Detect which cell encompasses the target text, then output its (x, y) center coordinate. 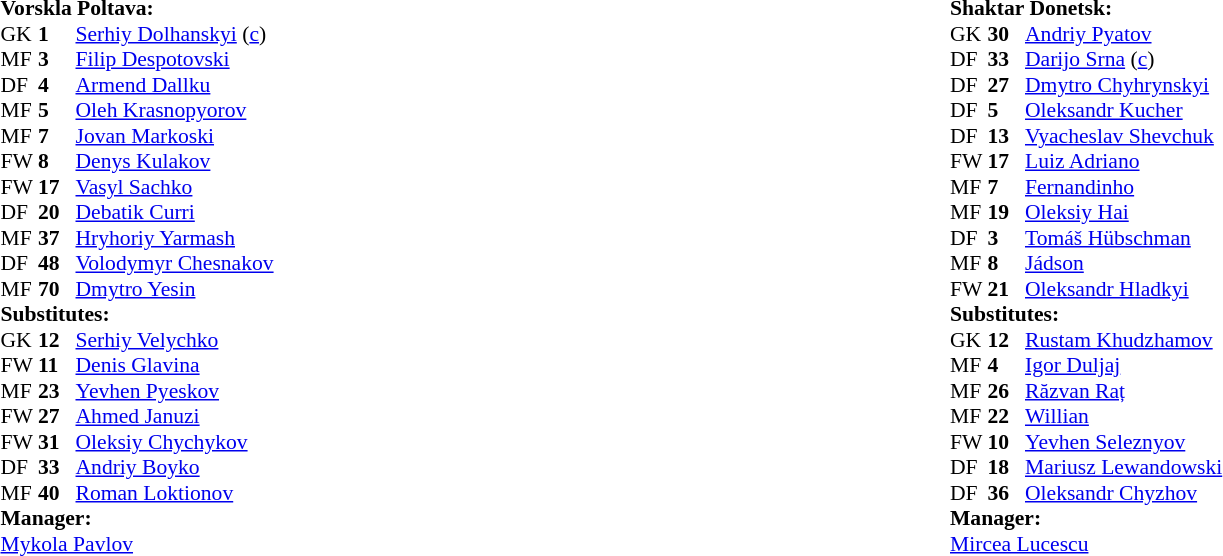
Jovan Markoski (175, 136)
1 (57, 34)
Tomáš Hübschman (1124, 238)
Răzvan Raț (1124, 391)
22 (1007, 417)
Debatik Curri (175, 213)
Serhiy Velychko (175, 340)
Willian (1124, 417)
Armend Dallku (175, 85)
Andriy Pyatov (1124, 34)
Vyacheslav Shevchuk (1124, 136)
40 (57, 493)
Hryhoriy Yarmash (175, 238)
Serhiy Dolhanskyi (c) (175, 34)
Denis Glavina (175, 365)
Jádson (1124, 263)
Dmytro Chyhrynskyi (1124, 85)
Roman Loktionov (175, 493)
11 (57, 365)
Dmytro Yesin (175, 289)
26 (1007, 391)
21 (1007, 289)
Vasyl Sachko (175, 187)
Luiz Adriano (1124, 161)
Ahmed Januzi (175, 417)
Volodymyr Chesnakov (175, 263)
70 (57, 289)
Filip Despotovski (175, 59)
Denys Kulakov (175, 161)
Oleksandr Chyzhov (1124, 493)
Yevhen Seleznyov (1124, 442)
10 (1007, 442)
Darijo Srna (c) (1124, 59)
Oleksandr Hladkyi (1124, 289)
Mariusz Lewandowski (1124, 467)
23 (57, 391)
13 (1007, 136)
48 (57, 263)
30 (1007, 34)
Rustam Khudzhamov (1124, 340)
Igor Duljaj (1124, 365)
Oleksiy Chychykov (175, 442)
Fernandinho (1124, 187)
Yevhen Pyeskov (175, 391)
36 (1007, 493)
19 (1007, 213)
37 (57, 238)
Oleksiy Hai (1124, 213)
Oleksandr Kucher (1124, 111)
20 (57, 213)
Oleh Krasnopyorov (175, 111)
18 (1007, 467)
31 (57, 442)
Andriy Boyko (175, 467)
